For the text-containing cell, return its midpoint in (X, Y) coordinate format. 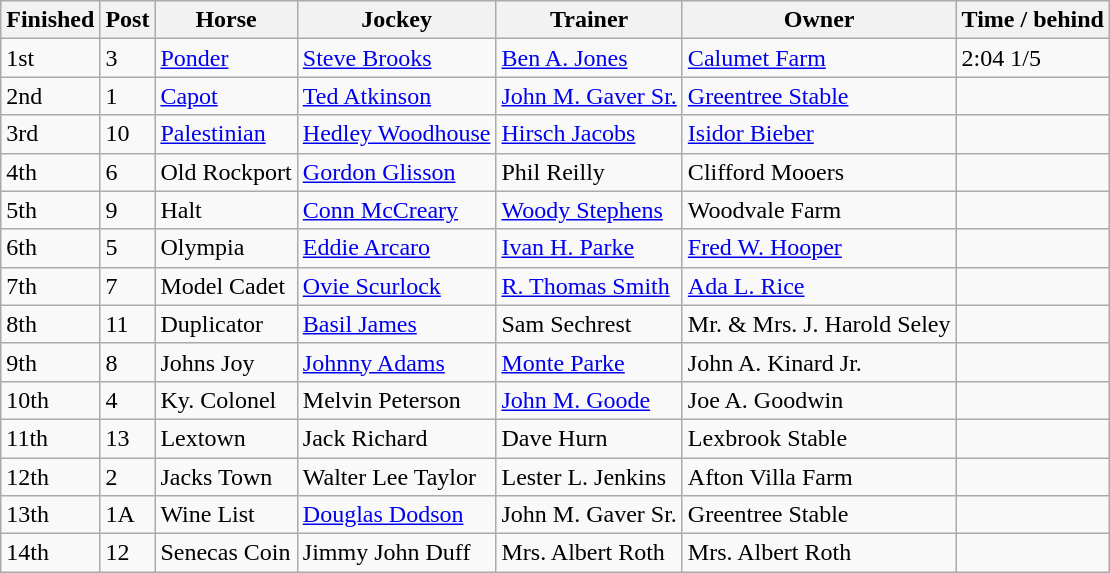
Trainer (589, 20)
Woodvale Farm (819, 210)
Monte Parke (589, 362)
Gordon Glisson (396, 172)
Duplicator (226, 324)
Wine List (226, 515)
11 (128, 324)
8 (128, 362)
Hedley Woodhouse (396, 134)
Dave Hurn (589, 438)
Clifford Mooers (819, 172)
1st (50, 58)
Hirsch Jacobs (589, 134)
Owner (819, 20)
Halt (226, 210)
Finished (50, 20)
Eddie Arcaro (396, 248)
Johns Joy (226, 362)
John A. Kinard Jr. (819, 362)
Ky. Colonel (226, 400)
Afton Villa Farm (819, 477)
3rd (50, 134)
Ada L. Rice (819, 286)
13th (50, 515)
Jack Richard (396, 438)
Jacks Town (226, 477)
R. Thomas Smith (589, 286)
Time / behind (1032, 20)
4 (128, 400)
12 (128, 553)
Melvin Peterson (396, 400)
Ted Atkinson (396, 96)
5 (128, 248)
2 (128, 477)
6th (50, 248)
Old Rockport (226, 172)
3 (128, 58)
Joe A. Goodwin (819, 400)
14th (50, 553)
2nd (50, 96)
6 (128, 172)
Senecas Coin (226, 553)
Lester L. Jenkins (589, 477)
Ivan H. Parke (589, 248)
Isidor Bieber (819, 134)
Mr. & Mrs. J. Harold Seley (819, 324)
12th (50, 477)
Lexbrook Stable (819, 438)
11th (50, 438)
Ovie Scurlock (396, 286)
John M. Goode (589, 400)
Basil James (396, 324)
8th (50, 324)
13 (128, 438)
4th (50, 172)
Olympia (226, 248)
Conn McCreary (396, 210)
Model Cadet (226, 286)
Steve Brooks (396, 58)
Capot (226, 96)
Jimmy John Duff (396, 553)
Fred W. Hooper (819, 248)
Ben A. Jones (589, 58)
Jockey (396, 20)
Lextown (226, 438)
5th (50, 210)
Phil Reilly (589, 172)
2:04 1/5 (1032, 58)
9th (50, 362)
Woody Stephens (589, 210)
Horse (226, 20)
Palestinian (226, 134)
7th (50, 286)
9 (128, 210)
10 (128, 134)
Walter Lee Taylor (396, 477)
Sam Sechrest (589, 324)
1 (128, 96)
1A (128, 515)
Post (128, 20)
Calumet Farm (819, 58)
Douglas Dodson (396, 515)
Ponder (226, 58)
10th (50, 400)
7 (128, 286)
Johnny Adams (396, 362)
